Provide the [x, y] coordinate of the cell's center where the given text is located.  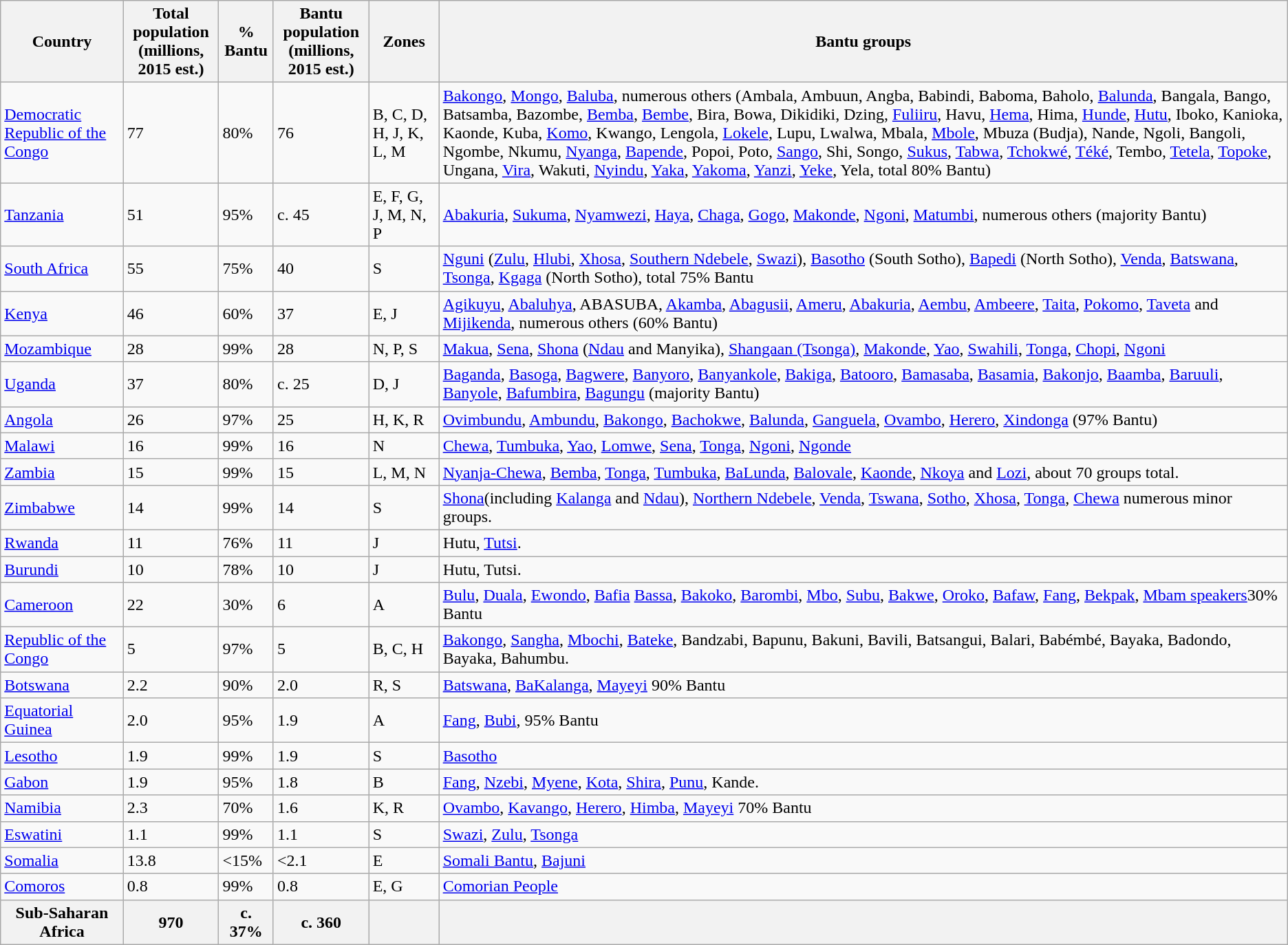
22 [171, 605]
Tanzania [62, 215]
Eswatini [62, 834]
Namibia [62, 808]
2.3 [171, 808]
Chewa, Tumbuka, Yao, Lomwe, Sena, Tonga, Ngoni, Ngonde [863, 446]
Bulu, Duala, Ewondo, Bafia Bassa, Bakoko, Barombi, Mbo, Subu, Bakwe, Oroko, Bafaw, Fang, Bekpak, Mbam speakers30% Bantu [863, 605]
76 [321, 133]
90% [246, 685]
Equatorial Guinea [62, 721]
Nyanja-Chewa, Bemba, Tonga, Tumbuka, BaLunda, Balovale, Kaonde, Nkoya and Lozi, about 70 groups total. [863, 472]
L, M, N [404, 472]
Agikuyu, Abaluhya, ABASUBA, Akamba, Abagusii, Ameru, Abakuria, Aembu, Ambeere, Taita, Pokomo, Taveta and Mijikenda, numerous others (60% Bantu) [863, 314]
Malawi [62, 446]
D, J [404, 384]
Uganda [62, 384]
46 [171, 314]
N, P, S [404, 349]
Bantu groups [863, 41]
Bantu population(millions, 2015 est.) [321, 41]
Abakuria, Sukuma, Nyamwezi, Haya, Chaga, Gogo, Makonde, Ngoni, Matumbi, numerous others (majority Bantu) [863, 215]
K, R [404, 808]
Rwanda [62, 543]
c. 360 [321, 922]
% Bantu [246, 41]
Sub-Saharan Africa [62, 922]
Gabon [62, 782]
26 [171, 420]
Somali Bantu, Bajuni [863, 860]
c. 37% [246, 922]
Lesotho [62, 756]
Burundi [62, 569]
Republic of the Congo [62, 649]
Basotho [863, 756]
55 [171, 268]
970 [171, 922]
Angola [62, 420]
B, C, D, H, J, K, L, M [404, 133]
c. 25 [321, 384]
Somalia [62, 860]
E, G [404, 887]
Ovimbundu, Ambundu, Bakongo, Bachokwe, Balunda, Ganguela, Ovambo, Herero, Xindonga (97% Bantu) [863, 420]
Fang, Nzebi, Myene, Kota, Shira, Punu, Kande. [863, 782]
R, S [404, 685]
Botswana [62, 685]
Democratic Republic of the Congo [62, 133]
Comoros [62, 887]
c. 45 [321, 215]
Swazi, Zulu, Tsonga [863, 834]
25 [321, 420]
1.6 [321, 808]
Makua, Sena, Shona (Ndau and Manyika), Shangaan (Tsonga), Makonde, Yao, Swahili, Tonga, Chopi, Ngoni [863, 349]
E, F, G, J, M, N, P [404, 215]
B [404, 782]
Bakongo, Sangha, Mbochi, Bateke, Bandzabi, Bapunu, Bakuni, Bavili, Batsangui, Balari, Babémbé, Bayaka, Badondo, Bayaka, Bahumbu. [863, 649]
2.2 [171, 685]
40 [321, 268]
Kenya [62, 314]
Mozambique [62, 349]
<2.1 [321, 860]
70% [246, 808]
Zones [404, 41]
Batswana, BaKalanga, Mayeyi 90% Bantu [863, 685]
Shona(including Kalanga and Ndau), Northern Ndebele, Venda, Tswana, Sotho, Xhosa, Tonga, Chewa numerous minor groups. [863, 508]
75% [246, 268]
Ovambo, Kavango, Herero, Himba, Mayeyi 70% Bantu [863, 808]
60% [246, 314]
Country [62, 41]
Comorian People [863, 887]
78% [246, 569]
13.8 [171, 860]
H, K, R [404, 420]
Total population(millions, 2015 est.) [171, 41]
1.8 [321, 782]
6 [321, 605]
76% [246, 543]
30% [246, 605]
<15% [246, 860]
Zambia [62, 472]
51 [171, 215]
E, J [404, 314]
Fang, Bubi, 95% Bantu [863, 721]
B, C, H [404, 649]
Cameroon [62, 605]
Zimbabwe [62, 508]
N [404, 446]
South Africa [62, 268]
E [404, 860]
77 [171, 133]
